Pinpoint the cell where the given text exists, returning its [x, y] midpoint coordinate. 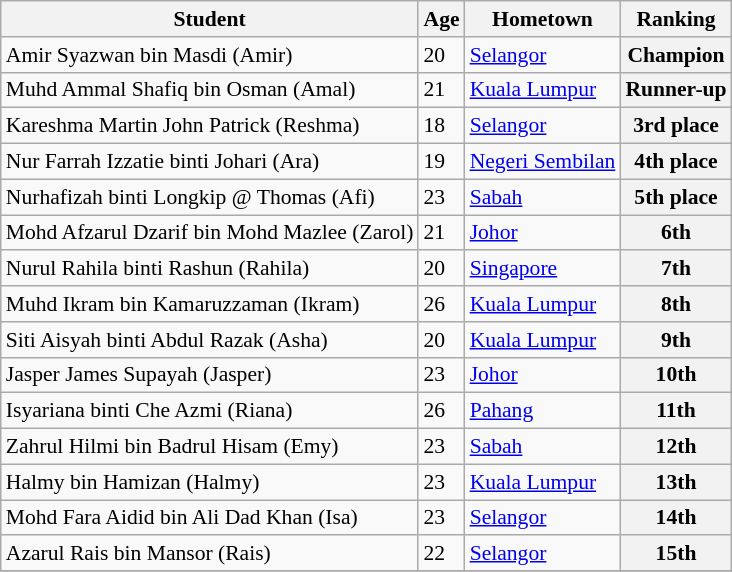
Mohd Afzarul Dzarif bin Mohd Mazlee (Zarol) [210, 233]
Champion [676, 55]
Mohd Fara Aidid bin Ali Dad Khan (Isa) [210, 518]
Azarul Rais bin Mansor (Rais) [210, 554]
11th [676, 411]
8th [676, 304]
18 [441, 126]
7th [676, 269]
Muhd Ikram bin Kamaruzzaman (Ikram) [210, 304]
Nurul Rahila binti Rashun (Rahila) [210, 269]
4th place [676, 162]
Hometown [543, 19]
15th [676, 554]
9th [676, 340]
Siti Aisyah binti Abdul Razak (Asha) [210, 340]
Student [210, 19]
Singapore [543, 269]
Muhd Ammal Shafiq bin Osman (Amal) [210, 90]
Age [441, 19]
Negeri Sembilan [543, 162]
3rd place [676, 126]
Nurhafizah binti Longkip @ Thomas (Afi) [210, 197]
14th [676, 518]
10th [676, 375]
22 [441, 554]
19 [441, 162]
Pahang [543, 411]
Runner-up [676, 90]
Ranking [676, 19]
Nur Farrah Izzatie binti Johari (Ara) [210, 162]
Amir Syazwan bin Masdi (Amir) [210, 55]
Halmy bin Hamizan (Halmy) [210, 482]
13th [676, 482]
Isyariana binti Che Azmi (Riana) [210, 411]
12th [676, 447]
6th [676, 233]
Zahrul Hilmi bin Badrul Hisam (Emy) [210, 447]
5th place [676, 197]
Kareshma Martin John Patrick (Reshma) [210, 126]
Jasper James Supayah (Jasper) [210, 375]
